Identify which cell holds the provided text, then report its (X, Y) central coordinate. 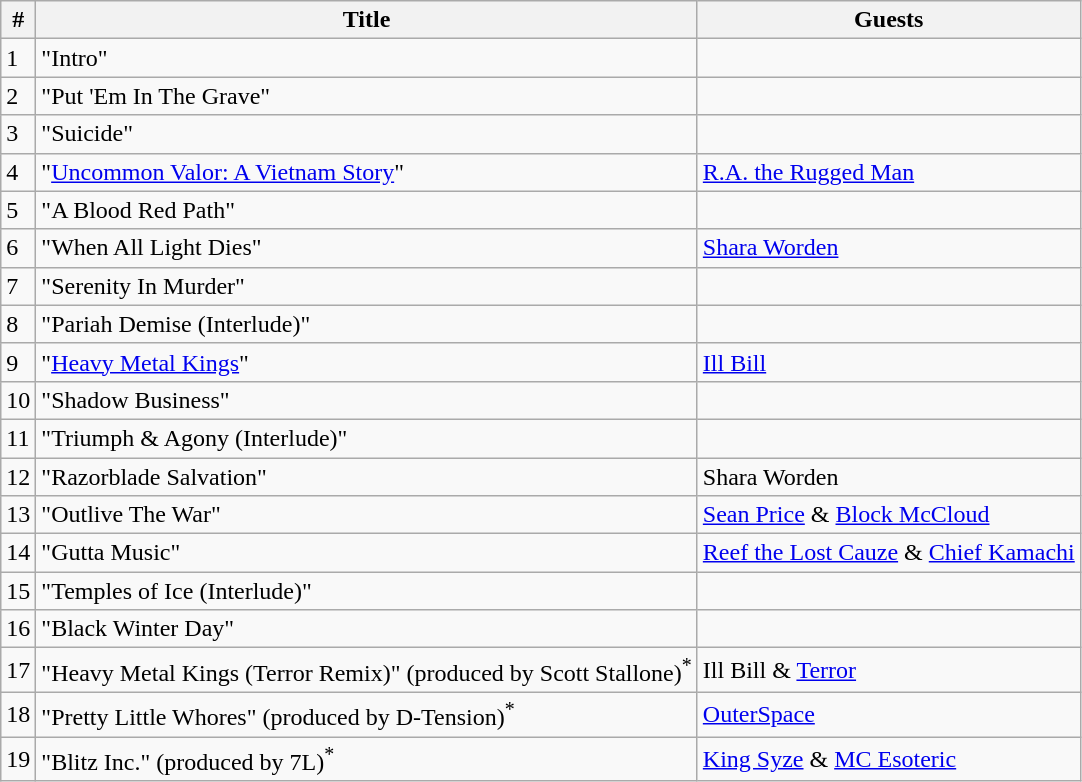
Ill Bill & Terror (888, 670)
11 (18, 438)
8 (18, 324)
"Heavy Metal Kings (Terror Remix)" (produced by Scott Stallone)* (367, 670)
"Suicide" (367, 134)
2 (18, 96)
"Intro" (367, 58)
"Outlive The War" (367, 515)
"Razorblade Salvation" (367, 477)
3 (18, 134)
"Blitz Inc." (produced by 7L)* (367, 760)
12 (18, 477)
9 (18, 362)
OuterSpace (888, 714)
Title (367, 20)
4 (18, 172)
17 (18, 670)
"Uncommon Valor: A Vietnam Story" (367, 172)
King Syze & MC Esoteric (888, 760)
"Heavy Metal Kings" (367, 362)
"Black Winter Day" (367, 629)
15 (18, 591)
19 (18, 760)
6 (18, 248)
"Serenity In Murder" (367, 286)
Reef the Lost Cauze & Chief Kamachi (888, 553)
R.A. the Rugged Man (888, 172)
14 (18, 553)
18 (18, 714)
"Pariah Demise (Interlude)" (367, 324)
16 (18, 629)
"Temples of Ice (Interlude)" (367, 591)
"A Blood Red Path" (367, 210)
Ill Bill (888, 362)
5 (18, 210)
13 (18, 515)
# (18, 20)
7 (18, 286)
"Shadow Business" (367, 400)
Sean Price & Block McCloud (888, 515)
"Triumph & Agony (Interlude)" (367, 438)
"Put 'Em In The Grave" (367, 96)
"Pretty Little Whores" (produced by D-Tension)* (367, 714)
Guests (888, 20)
10 (18, 400)
"When All Light Dies" (367, 248)
1 (18, 58)
"Gutta Music" (367, 553)
